Determine the [x, y] coordinate at the center of the cell enclosing the given text.  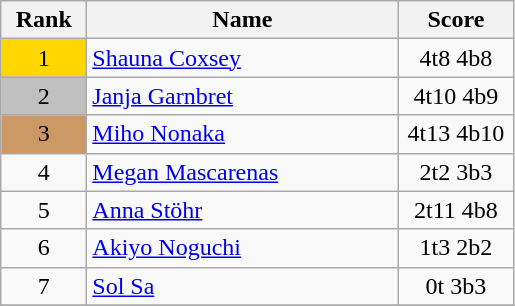
6 [44, 248]
Sol Sa [242, 286]
Miho Nonaka [242, 134]
5 [44, 210]
0t 3b3 [456, 286]
Score [456, 20]
Akiyo Noguchi [242, 248]
Name [242, 20]
1t3 2b2 [456, 248]
2t2 3b3 [456, 172]
7 [44, 286]
3 [44, 134]
4t10 4b9 [456, 96]
Megan Mascarenas [242, 172]
Anna Stöhr [242, 210]
Rank [44, 20]
2 [44, 96]
2t11 4b8 [456, 210]
4t13 4b10 [456, 134]
1 [44, 58]
Shauna Coxsey [242, 58]
4t8 4b8 [456, 58]
4 [44, 172]
Janja Garnbret [242, 96]
